From the cell containing the given text, extract its center point as (x, y) coordinate. 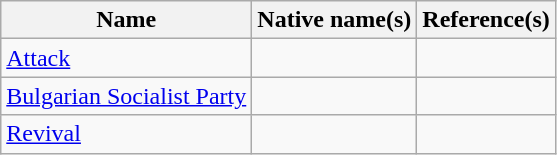
Name (126, 20)
Bulgarian Socialist Party (126, 96)
Native name(s) (334, 20)
Revival (126, 134)
Attack (126, 58)
Reference(s) (486, 20)
